From the cell containing the given text, extract its center point as [X, Y] coordinate. 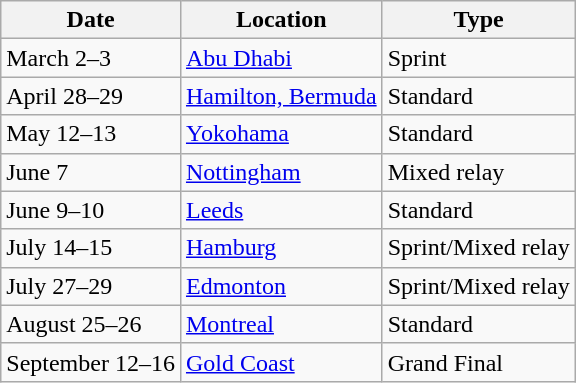
Yokohama [281, 134]
Mixed relay [478, 172]
July 27–29 [91, 286]
May 12–13 [91, 134]
August 25–26 [91, 324]
Hamilton, Bermuda [281, 96]
Location [281, 20]
June 7 [91, 172]
March 2–3 [91, 58]
Date [91, 20]
Abu Dhabi [281, 58]
Hamburg [281, 248]
Montreal [281, 324]
September 12–16 [91, 362]
Grand Final [478, 362]
June 9–10 [91, 210]
Edmonton [281, 286]
Sprint [478, 58]
July 14–15 [91, 248]
April 28–29 [91, 96]
Gold Coast [281, 362]
Leeds [281, 210]
Nottingham [281, 172]
Type [478, 20]
